Pinpoint the cell where the given text exists, returning its (x, y) midpoint coordinate. 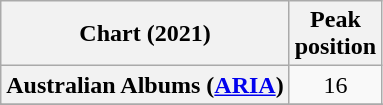
16 (335, 85)
Australian Albums (ARIA) (145, 85)
Chart (2021) (145, 34)
Peakposition (335, 34)
